Scan for the cell matching the given text and deliver its (x, y) coordinate at center. 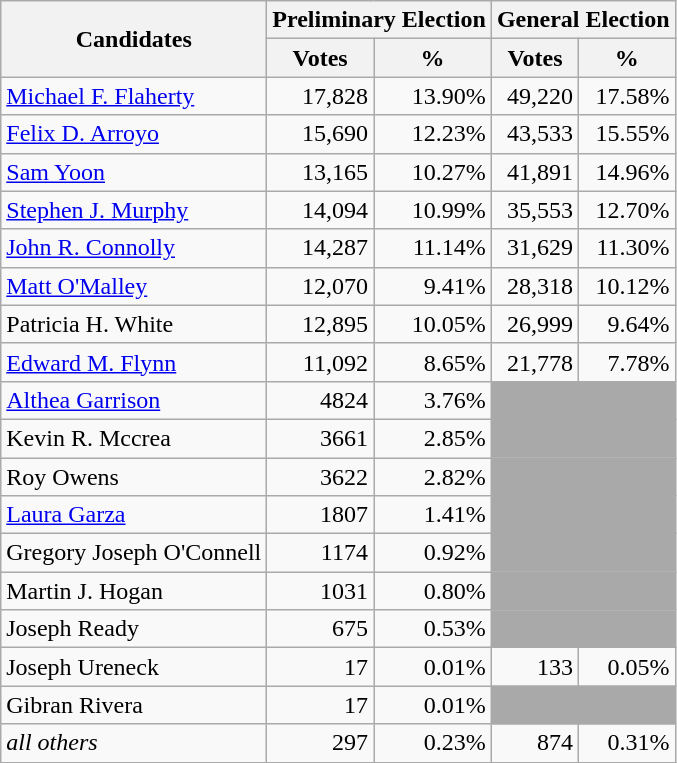
297 (320, 743)
675 (320, 629)
133 (534, 667)
10.99% (433, 210)
21,778 (534, 362)
1031 (320, 591)
3622 (320, 477)
13,165 (320, 172)
41,891 (534, 172)
Michael F. Flaherty (134, 96)
4824 (320, 400)
Candidates (134, 39)
0.23% (433, 743)
17,828 (320, 96)
Gibran Rivera (134, 705)
Gregory Joseph O'Connell (134, 553)
11.14% (433, 248)
7.78% (627, 362)
Matt O'Malley (134, 286)
14,094 (320, 210)
1.41% (433, 515)
12.70% (627, 210)
Sam Yoon (134, 172)
0.80% (433, 591)
3661 (320, 438)
Martin J. Hogan (134, 591)
Felix D. Arroyo (134, 134)
874 (534, 743)
0.31% (627, 743)
Patricia H. White (134, 324)
31,629 (534, 248)
8.65% (433, 362)
Joseph Ready (134, 629)
26,999 (534, 324)
10.27% (433, 172)
9.41% (433, 286)
0.53% (433, 629)
Joseph Ureneck (134, 667)
2.85% (433, 438)
12.23% (433, 134)
49,220 (534, 96)
9.64% (627, 324)
10.12% (627, 286)
1174 (320, 553)
15.55% (627, 134)
14,287 (320, 248)
17.58% (627, 96)
11.30% (627, 248)
0.05% (627, 667)
3.76% (433, 400)
2.82% (433, 477)
all others (134, 743)
28,318 (534, 286)
1807 (320, 515)
12,070 (320, 286)
Althea Garrison (134, 400)
14.96% (627, 172)
43,533 (534, 134)
Kevin R. Mccrea (134, 438)
Roy Owens (134, 477)
General Election (583, 20)
12,895 (320, 324)
13.90% (433, 96)
Edward M. Flynn (134, 362)
Stephen J. Murphy (134, 210)
35,553 (534, 210)
0.92% (433, 553)
John R. Connolly (134, 248)
11,092 (320, 362)
15,690 (320, 134)
Preliminary Election (380, 20)
10.05% (433, 324)
Laura Garza (134, 515)
